Capture the cell that displays the provided text and extract its [X, Y] central coordinate. 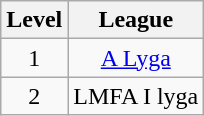
2 [34, 96]
LMFA I lyga [136, 96]
1 [34, 58]
A Lyga [136, 58]
League [136, 20]
Level [34, 20]
